Scan for the cell matching the given text and deliver its [x, y] coordinate at center. 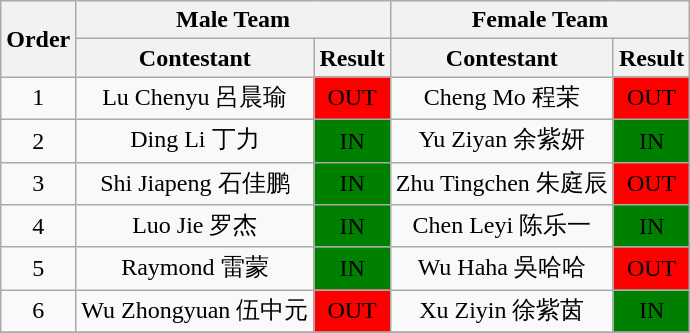
1 [38, 98]
Wu Haha 吳哈哈 [502, 268]
Shi Jiapeng 石佳鹏 [195, 184]
Order [38, 39]
Chen Leyi 陈乐一 [502, 226]
Cheng Mo 程茉 [502, 98]
Lu Chenyu 呂晨瑜 [195, 98]
Luo Jie 罗杰 [195, 226]
4 [38, 226]
2 [38, 140]
3 [38, 184]
Raymond 雷蒙 [195, 268]
Zhu Tingchen 朱庭辰 [502, 184]
5 [38, 268]
6 [38, 312]
Male Team [233, 20]
Wu Zhongyuan 伍中元 [195, 312]
Female Team [540, 20]
Yu Ziyan 余紫妍 [502, 140]
Xu Ziyin 徐紫茵 [502, 312]
Ding Li 丁力 [195, 140]
